Find where the given text appears and provide that cell's center as [x, y] coordinate. 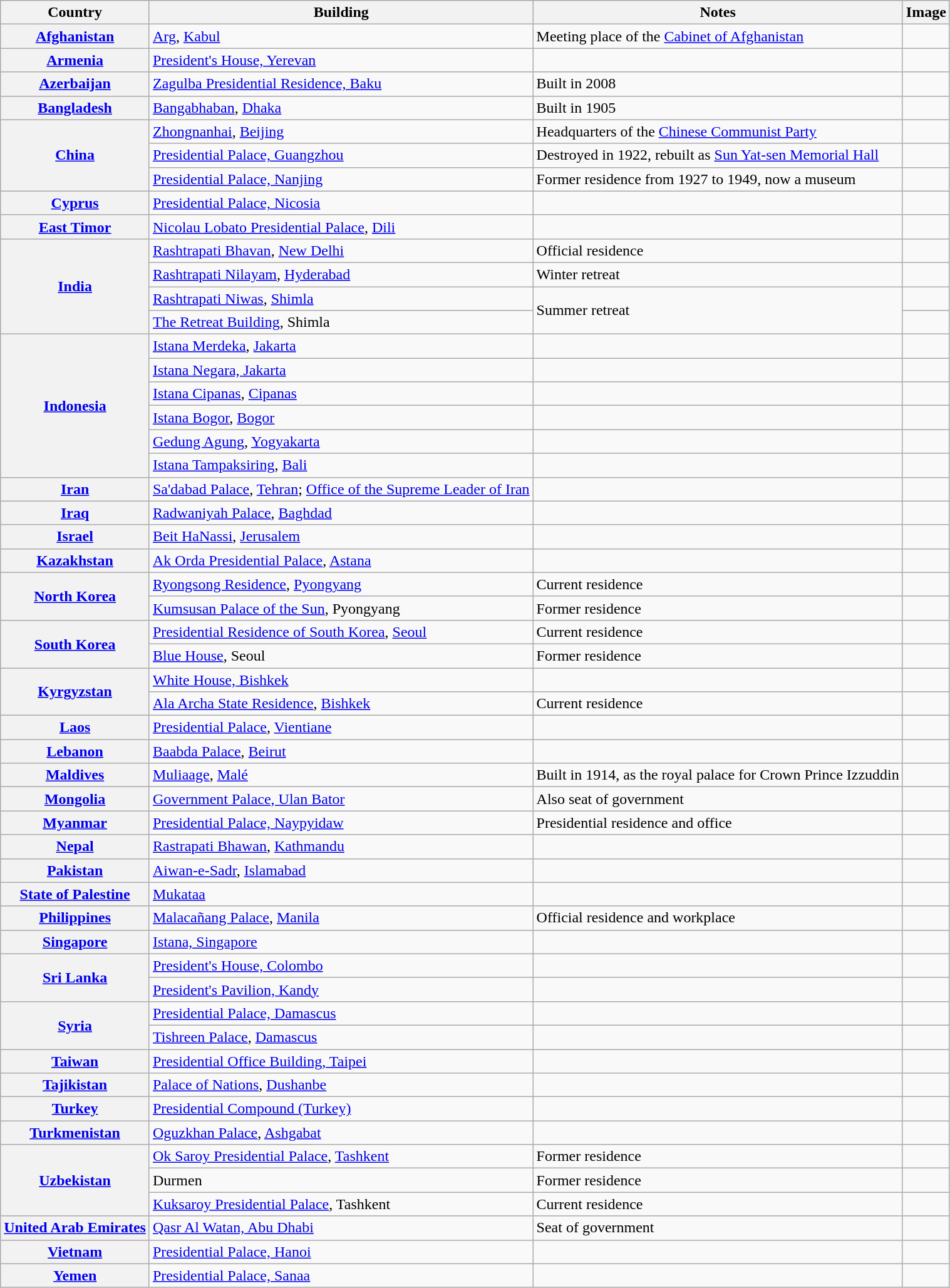
Singapore [75, 942]
Philippines [75, 918]
East Timor [75, 227]
Oguzkhan Palace, Ashgabat [341, 1133]
China [75, 155]
Summer retreat [718, 311]
Nicolau Lobato Presidential Palace, Dili [341, 227]
Meeting place of the Cabinet of Afghanistan [718, 36]
Built in 1914, as the royal palace for Crown Prince Izzuddin [718, 775]
Malacañang Palace, Manila [341, 918]
Yemen [75, 1275]
Istana Cipanas, Cipanas [341, 394]
State of Palestine [75, 894]
Rashtrapati Niwas, Shimla [341, 299]
Ok Saroy Presidential Palace, Tashkent [341, 1157]
Indonesia [75, 406]
Sri Lanka [75, 977]
Ryongsong Residence, Pyongyang [341, 584]
Also seat of government [718, 799]
Kazakhstan [75, 560]
Baabda Palace, Beirut [341, 751]
Official residence and workplace [718, 918]
Muliaage, Malé [341, 775]
Gedung Agung, Yogyakarta [341, 441]
Qasr Al Watan, Abu Dhabi [341, 1228]
Istana Tampaksiring, Bali [341, 465]
Istana, Singapore [341, 942]
Kumsusan Palace of the Sun, Pyongyang [341, 608]
Rashtrapati Nilayam, Hyderabad [341, 274]
Presidential Palace, Damascus [341, 1013]
Ala Archa State Residence, Bishkek [341, 704]
President's Pavilion, Kandy [341, 989]
Istana Bogor, Bogor [341, 418]
Built in 1905 [718, 108]
Bangladesh [75, 108]
Official residence [718, 250]
Beit HaNassi, Jerusalem [341, 537]
Presidential Office Building, Taipei [341, 1061]
Destroyed in 1922, rebuilt as Sun Yat-sen Memorial Hall [718, 155]
Kyrgyzstan [75, 691]
Durmen [341, 1180]
Presidential Residence of South Korea, Seoul [341, 632]
Laos [75, 728]
Tajikistan [75, 1085]
Building [341, 13]
Sa'dabad Palace, Tehran; Office of the Supreme Leader of Iran [341, 489]
Presidential Palace, Sanaa [341, 1275]
Azerbaijan [75, 84]
President's House, Yerevan [341, 60]
Blue House, Seoul [341, 656]
Uzbekistan [75, 1180]
Nepal [75, 847]
Mukataa [341, 894]
President's House, Colombo [341, 966]
Headquarters of the Chinese Communist Party [718, 131]
Afghanistan [75, 36]
Seat of government [718, 1228]
Kuksaroy Presidential Palace, Tashkent [341, 1204]
Rashtrapati Bhavan, New Delhi [341, 250]
Winter retreat [718, 274]
Aiwan-e-Sadr, Islamabad [341, 870]
Country [75, 13]
Myanmar [75, 823]
Ak Orda Presidential Palace, Astana [341, 560]
Presidential Palace, Nanjing [341, 179]
Built in 2008 [718, 84]
White House, Bishkek [341, 679]
Presidential Palace, Naypyidaw [341, 823]
Israel [75, 537]
Iraq [75, 513]
Istana Merdeka, Jakarta [341, 346]
Zhongnanhai, Beijing [341, 131]
Presidential Palace, Hanoi [341, 1252]
Presidential Palace, Nicosia [341, 203]
Turkey [75, 1109]
Government Palace, Ulan Bator [341, 799]
Iran [75, 489]
Presidential Palace, Guangzhou [341, 155]
Syria [75, 1025]
The Retreat Building, Shimla [341, 322]
Vietnam [75, 1252]
United Arab Emirates [75, 1228]
Presidential residence and office [718, 823]
Presidential Palace, Vientiane [341, 728]
Tishreen Palace, Damascus [341, 1037]
Presidential Compound (Turkey) [341, 1109]
Armenia [75, 60]
Palace of Nations, Dushanbe [341, 1085]
Maldives [75, 775]
Rastrapati Bhawan, Kathmandu [341, 847]
Mongolia [75, 799]
South Korea [75, 644]
Lebanon [75, 751]
North Korea [75, 596]
Zagulba Presidential Residence, Baku [341, 84]
Turkmenistan [75, 1133]
India [75, 286]
Radwaniyah Palace, Baghdad [341, 513]
Bangabhaban, Dhaka [341, 108]
Notes [718, 13]
Former residence from 1927 to 1949, now a museum [718, 179]
Image [926, 13]
Istana Negara, Jakarta [341, 370]
Arg, Kabul [341, 36]
Taiwan [75, 1061]
Pakistan [75, 870]
Cyprus [75, 203]
